Determine the (X, Y) coordinate at the center of the cell enclosing the given text.  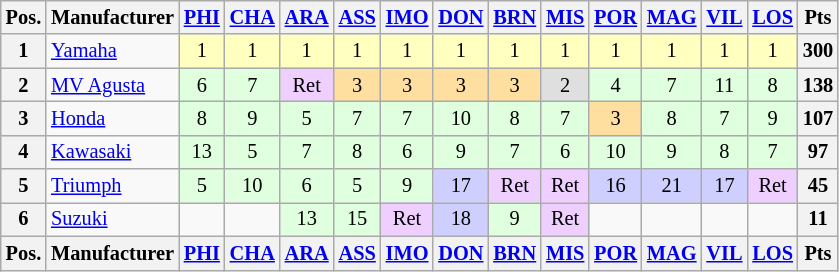
Kawasaki (112, 152)
300 (818, 51)
MV Agusta (112, 85)
18 (460, 219)
21 (672, 186)
107 (818, 118)
138 (818, 85)
97 (818, 152)
16 (616, 186)
Triumph (112, 186)
15 (358, 219)
Yamaha (112, 51)
Honda (112, 118)
Suzuki (112, 219)
45 (818, 186)
